Return the [X, Y] coordinate for the center point of the cell that contains the specified text.  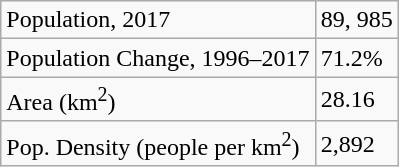
28.16 [356, 100]
Population, 2017 [158, 20]
2,892 [356, 144]
Pop. Density (people per km2) [158, 144]
89, 985 [356, 20]
Population Change, 1996–2017 [158, 58]
Area (km2) [158, 100]
71.2% [356, 58]
